Extract the (X, Y) coordinate from the center of the cell holding the provided text.  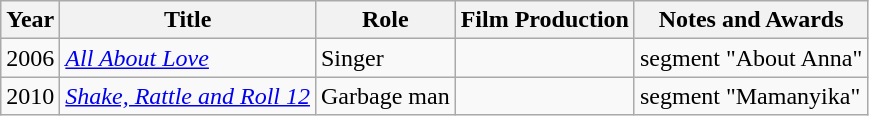
segment "About Anna" (750, 58)
All About Love (188, 58)
Shake, Rattle and Roll 12 (188, 96)
segment "Mamanyika" (750, 96)
Garbage man (385, 96)
Notes and Awards (750, 20)
2006 (30, 58)
Film Production (544, 20)
2010 (30, 96)
Singer (385, 58)
Title (188, 20)
Role (385, 20)
Year (30, 20)
